Identify which cell holds the provided text, then report its [x, y] central coordinate. 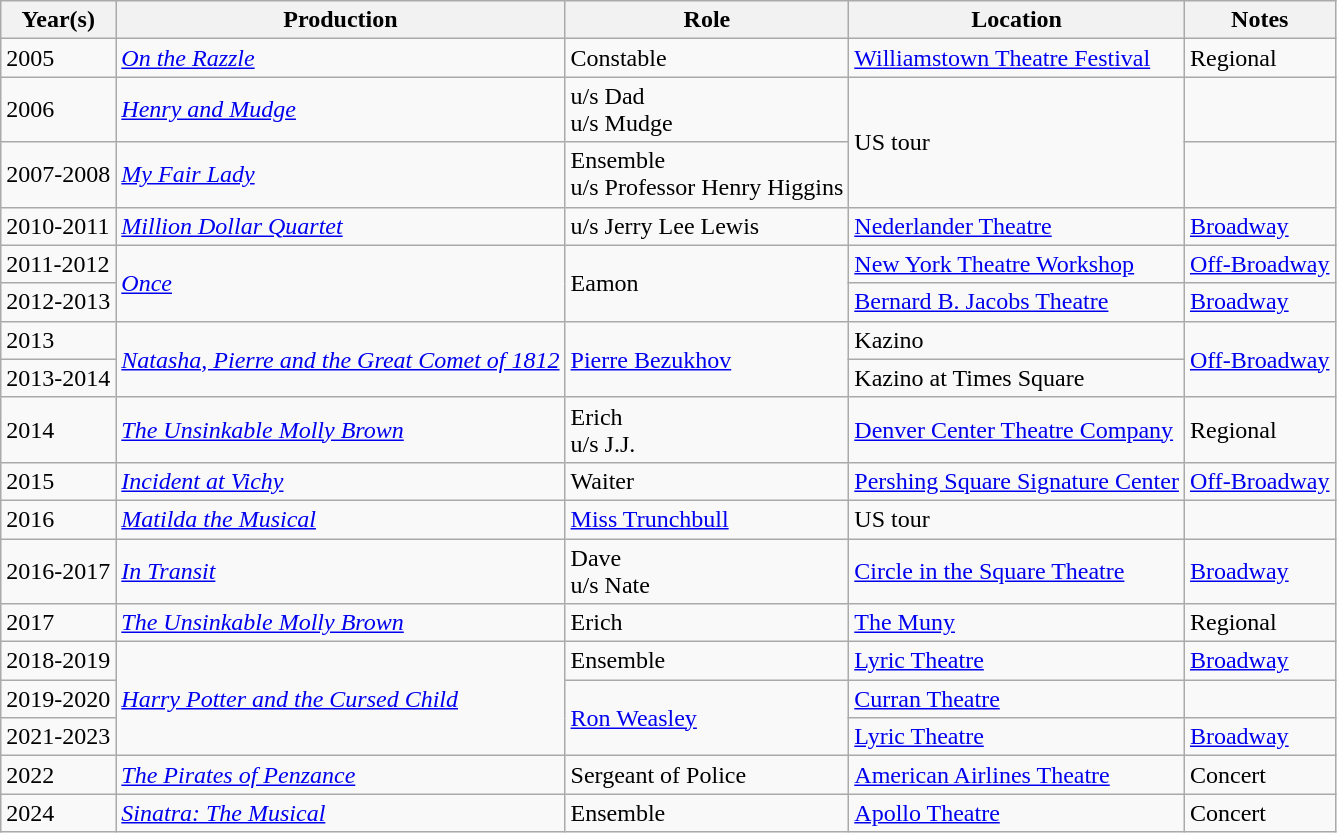
The Pirates of Penzance [340, 775]
American Airlines Theatre [1017, 775]
Erichu/s J.J. [707, 430]
2011-2012 [58, 264]
Williamstown Theatre Festival [1017, 58]
2012-2013 [58, 302]
Matilda the Musical [340, 519]
Natasha, Pierre and the Great Comet of 1812 [340, 359]
In Transit [340, 570]
Curran Theatre [1017, 699]
Nederlander Theatre [1017, 226]
2005 [58, 58]
2019-2020 [58, 699]
2013 [58, 340]
My Fair Lady [340, 174]
Year(s) [58, 20]
Pierre Bezukhov [707, 359]
2016 [58, 519]
2016-2017 [58, 570]
Apollo Theatre [1017, 813]
Kazino [1017, 340]
2018-2019 [58, 661]
Production [340, 20]
Notes [1260, 20]
Sergeant of Police [707, 775]
Harry Potter and the Cursed Child [340, 699]
Eamon [707, 283]
Erich [707, 623]
Denver Center Theatre Company [1017, 430]
Role [707, 20]
The Muny [1017, 623]
Miss Trunchbull [707, 519]
2015 [58, 481]
2021-2023 [58, 737]
2014 [58, 430]
Ensembleu/s Professor Henry Higgins [707, 174]
Henry and Mudge [340, 110]
Location [1017, 20]
u/s Dadu/s Mudge [707, 110]
New York Theatre Workshop [1017, 264]
Pershing Square Signature Center [1017, 481]
Constable [707, 58]
u/s Jerry Lee Lewis [707, 226]
2017 [58, 623]
Incident at Vichy [340, 481]
Daveu/s Nate [707, 570]
Once [340, 283]
2006 [58, 110]
Waiter [707, 481]
Million Dollar Quartet [340, 226]
Kazino at Times Square [1017, 378]
2013-2014 [58, 378]
2024 [58, 813]
On the Razzle [340, 58]
2007-2008 [58, 174]
Bernard B. Jacobs Theatre [1017, 302]
Sinatra: The Musical [340, 813]
Circle in the Square Theatre [1017, 570]
2010-2011 [58, 226]
2022 [58, 775]
Ron Weasley [707, 718]
